Search for the cell housing the specified text and yield its [X, Y] center coordinate. 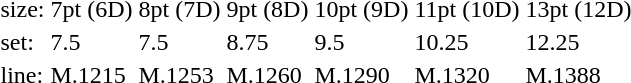
8.75 [268, 42]
9.5 [362, 42]
10.25 [467, 42]
